Return [x, y] of the center of cell containing provided text 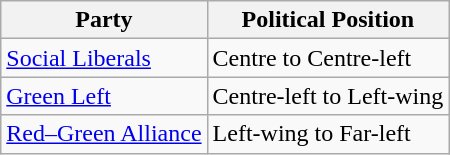
Social Liberals [104, 58]
Green Left [104, 96]
Centre-left to Left-wing [328, 96]
Party [104, 20]
Political Position [328, 20]
Red–Green Alliance [104, 134]
Left-wing to Far-left [328, 134]
Centre to Centre-left [328, 58]
